Extract the (x, y) coordinate from the center of the cell holding the provided text.  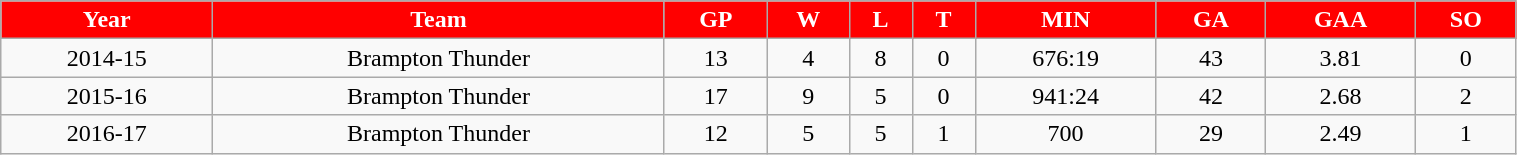
43 (1211, 58)
Year (107, 20)
4 (809, 58)
GAA (1341, 20)
SO (1466, 20)
T (944, 20)
GA (1211, 20)
9 (809, 96)
941:24 (1066, 96)
2015-16 (107, 96)
42 (1211, 96)
2.49 (1341, 134)
2 (1466, 96)
GP (716, 20)
17 (716, 96)
13 (716, 58)
W (809, 20)
3.81 (1341, 58)
L (880, 20)
8 (880, 58)
676:19 (1066, 58)
12 (716, 134)
Team (438, 20)
29 (1211, 134)
700 (1066, 134)
2.68 (1341, 96)
2014-15 (107, 58)
MIN (1066, 20)
2016-17 (107, 134)
